Extract the [x, y] coordinate from the center of the cell holding the provided text.  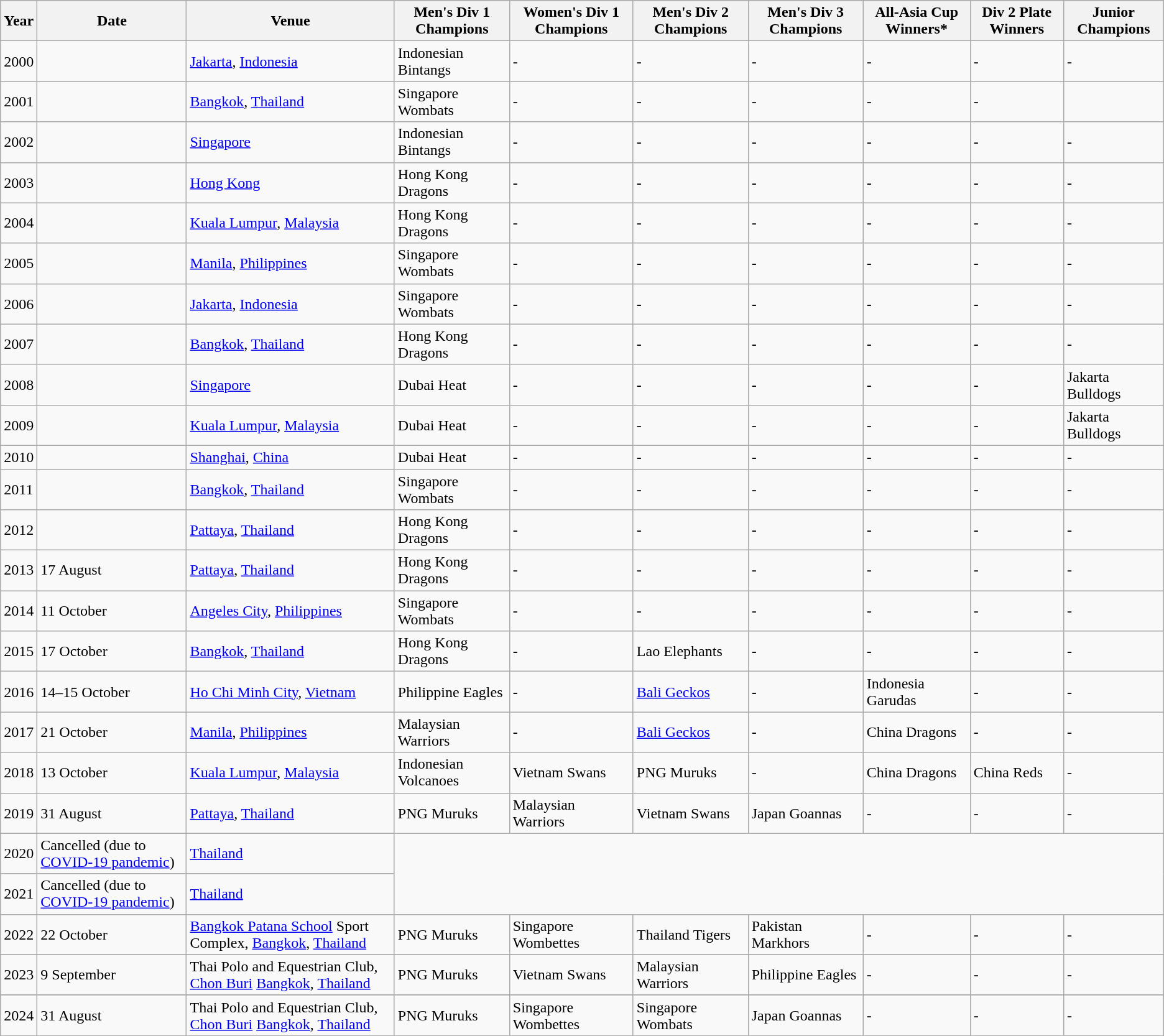
2002 [19, 142]
Shanghai, China [290, 457]
17 August [112, 571]
2019 [19, 813]
Hong Kong [290, 183]
13 October [112, 772]
2001 [19, 102]
2015 [19, 652]
Men's Div 2 Champions [690, 21]
Pakistan Markhors [806, 934]
2010 [19, 457]
All-Asia Cup Winners* [917, 21]
China Reds [1017, 772]
2011 [19, 489]
2000 [19, 61]
2005 [19, 264]
17 October [112, 652]
2016 [19, 691]
Men's Div 1 Champions [451, 21]
22 October [112, 934]
9 September [112, 975]
2021 [19, 894]
Indonesian Volcanoes [451, 772]
2024 [19, 1015]
2013 [19, 571]
2008 [19, 384]
Year [19, 21]
Women's Div 1 Champions [571, 21]
Angeles City, Philippines [290, 611]
2022 [19, 934]
21 October [112, 733]
Div 2 Plate Winners [1017, 21]
Bangkok Patana School Sport Complex, Bangkok, Thailand [290, 934]
Junior Champions [1113, 21]
Thailand Tigers [690, 934]
2003 [19, 183]
2004 [19, 223]
14–15 October [112, 691]
11 October [112, 611]
2006 [19, 303]
2014 [19, 611]
Lao Elephants [690, 652]
Date [112, 21]
Venue [290, 21]
Ho Chi Minh City, Vietnam [290, 691]
Men's Div 3 Champions [806, 21]
2009 [19, 425]
2012 [19, 530]
2018 [19, 772]
2023 [19, 975]
Indonesia Garudas [917, 691]
2007 [19, 345]
2017 [19, 733]
2020 [19, 853]
